Determine the [X, Y] coordinate at the center of the cell enclosing the given text.  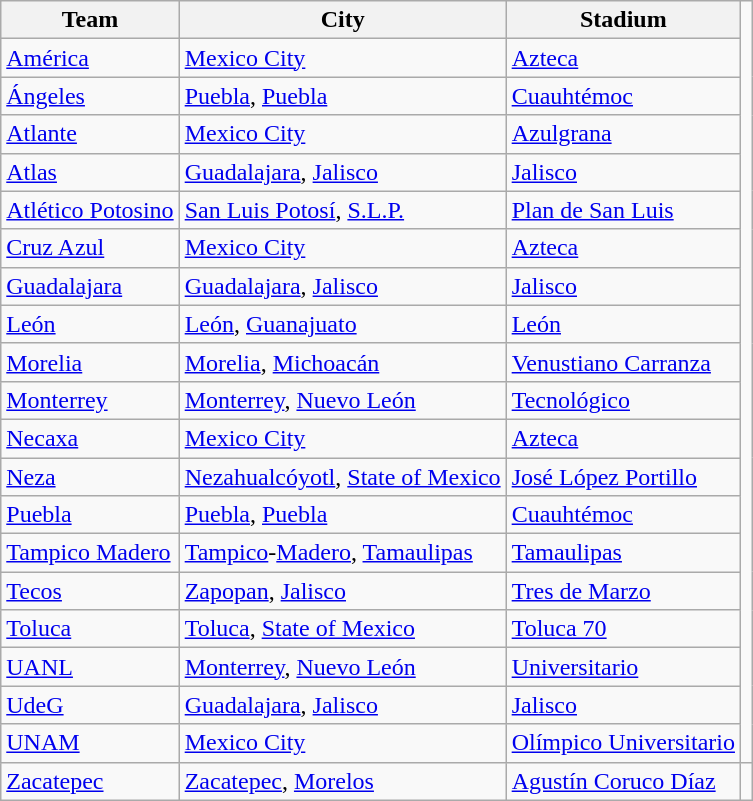
Morelia, Michoacán [342, 362]
UNAM [90, 743]
José López Portillo [623, 477]
Tamaulipas [623, 553]
Zacatepec [90, 781]
Tampico Madero [90, 553]
Toluca [90, 629]
Atlante [90, 134]
Plan de San Luis [623, 210]
Zapopan, Jalisco [342, 591]
Guadalajara [90, 286]
Tecos [90, 591]
UdeG [90, 705]
Atlético Potosino [90, 210]
Tecnológico [623, 400]
Ángeles [90, 96]
Puebla [90, 515]
Zacatepec, Morelos [342, 781]
Atlas [90, 172]
Cruz Azul [90, 248]
Olímpico Universitario [623, 743]
Stadium [623, 20]
San Luis Potosí, S.L.P. [342, 210]
Neza [90, 477]
Azulgrana [623, 134]
Tres de Marzo [623, 591]
Toluca 70 [623, 629]
City [342, 20]
Team [90, 20]
Monterrey [90, 400]
UANL [90, 667]
Venustiano Carranza [623, 362]
Morelia [90, 362]
Tampico-Madero, Tamaulipas [342, 553]
Necaxa [90, 438]
América [90, 58]
Toluca, State of Mexico [342, 629]
Agustín Coruco Díaz [623, 781]
Universitario [623, 667]
León, Guanajuato [342, 324]
Nezahualcóyotl, State of Mexico [342, 477]
